Extract the (x, y) coordinate from the center of the cell holding the provided text.  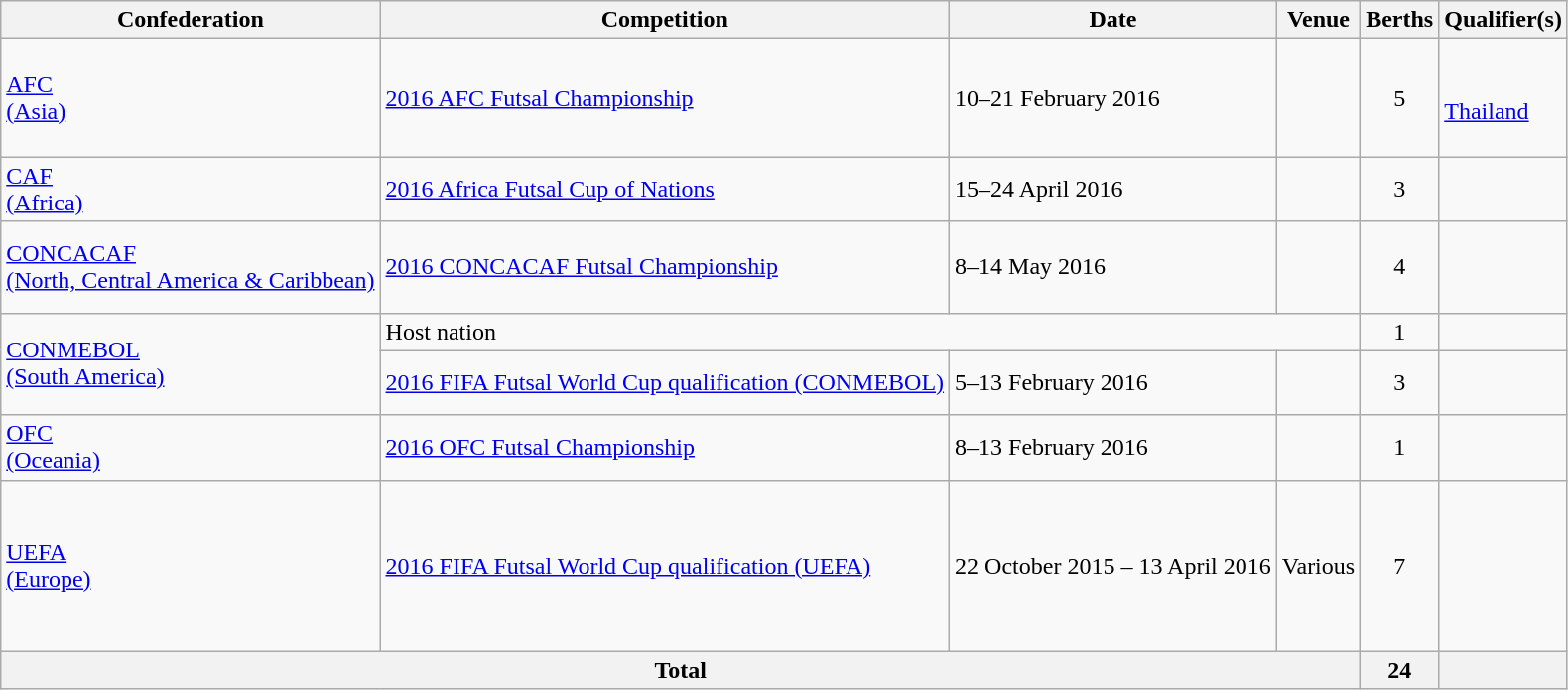
2016 CONCACAF Futsal Championship (665, 267)
8–13 February 2016 (1113, 447)
2016 Africa Futsal Cup of Nations (665, 189)
22 October 2015 – 13 April 2016 (1113, 566)
7 (1399, 566)
Confederation (191, 20)
AFC(Asia) (191, 97)
Berths (1399, 20)
24 (1399, 670)
CAF(Africa) (191, 189)
10–21 February 2016 (1113, 97)
2016 OFC Futsal Championship (665, 447)
2016 FIFA Futsal World Cup qualification (CONMEBOL) (665, 383)
Qualifier(s) (1503, 20)
Venue (1318, 20)
CONMEBOL(South America) (191, 363)
Total (681, 670)
Competition (665, 20)
2016 FIFA Futsal World Cup qualification (UEFA) (665, 566)
UEFA(Europe) (191, 566)
5 (1399, 97)
2016 AFC Futsal Championship (665, 97)
Thailand (1503, 97)
CONCACAF(North, Central America & Caribbean) (191, 267)
4 (1399, 267)
Date (1113, 20)
OFC(Oceania) (191, 447)
5–13 February 2016 (1113, 383)
15–24 April 2016 (1113, 189)
8–14 May 2016 (1113, 267)
Various (1318, 566)
Host nation (870, 332)
